Identify which cell holds the provided text, then report its (x, y) central coordinate. 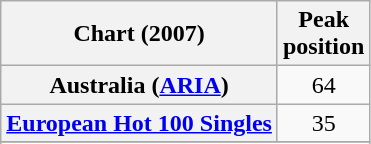
Chart (2007) (140, 34)
European Hot 100 Singles (140, 123)
Australia (ARIA) (140, 85)
35 (323, 123)
64 (323, 85)
Peakposition (323, 34)
